Extract the (x, y) coordinate from the center of the cell holding the provided text.  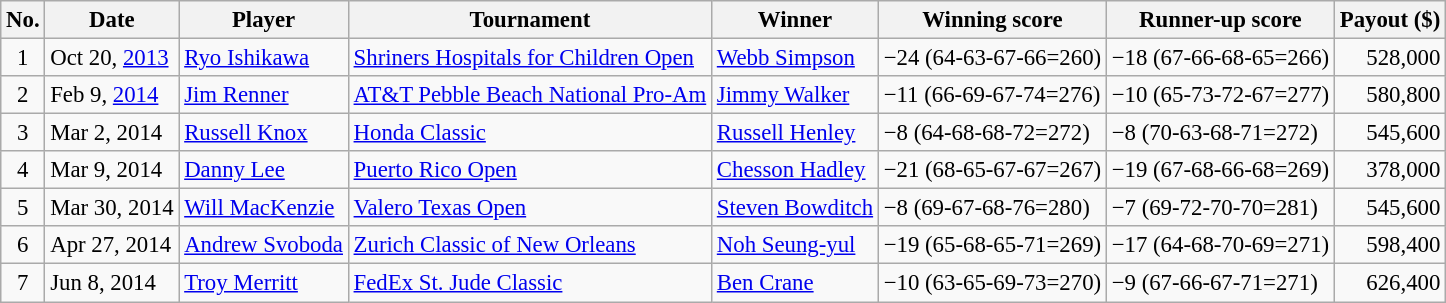
Apr 27, 2014 (112, 245)
Zurich Classic of New Orleans (530, 245)
Mar 9, 2014 (112, 170)
Webb Simpson (796, 58)
Feb 9, 2014 (112, 95)
−8 (64-68-68-72=272) (992, 133)
Mar 30, 2014 (112, 208)
Troy Merritt (264, 283)
Date (112, 20)
Puerto Rico Open (530, 170)
1 (23, 58)
Steven Bowditch (796, 208)
−17 (64-68-70-69=271) (1220, 245)
−21 (68-65-67-67=267) (992, 170)
−19 (67-68-66-68=269) (1220, 170)
Danny Lee (264, 170)
Jun 8, 2014 (112, 283)
Oct 20, 2013 (112, 58)
Chesson Hadley (796, 170)
−8 (69-67-68-76=280) (992, 208)
−10 (65-73-72-67=277) (1220, 95)
Ben Crane (796, 283)
598,400 (1390, 245)
Mar 2, 2014 (112, 133)
Will MacKenzie (264, 208)
378,000 (1390, 170)
FedEx St. Jude Classic (530, 283)
−9 (67-66-67-71=271) (1220, 283)
528,000 (1390, 58)
580,800 (1390, 95)
Player (264, 20)
2 (23, 95)
Ryo Ishikawa (264, 58)
−11 (66-69-67-74=276) (992, 95)
−24 (64-63-67-66=260) (992, 58)
5 (23, 208)
Russell Knox (264, 133)
No. (23, 20)
Winner (796, 20)
Andrew Svoboda (264, 245)
Honda Classic (530, 133)
−10 (63-65-69-73=270) (992, 283)
Russell Henley (796, 133)
Tournament (530, 20)
AT&T Pebble Beach National Pro-Am (530, 95)
4 (23, 170)
Winning score (992, 20)
Valero Texas Open (530, 208)
Payout ($) (1390, 20)
626,400 (1390, 283)
Jim Renner (264, 95)
−8 (70-63-68-71=272) (1220, 133)
−19 (65-68-65-71=269) (992, 245)
−7 (69-72-70-70=281) (1220, 208)
−18 (67-66-68-65=266) (1220, 58)
7 (23, 283)
Shriners Hospitals for Children Open (530, 58)
3 (23, 133)
Noh Seung-yul (796, 245)
Jimmy Walker (796, 95)
Runner-up score (1220, 20)
6 (23, 245)
